Extract the (X, Y) coordinate from the center of the cell holding the provided text.  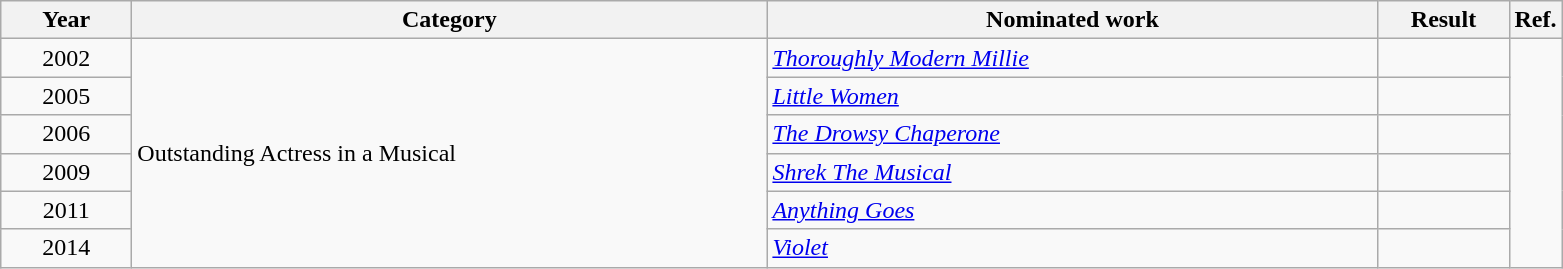
Violet (1072, 248)
2011 (66, 210)
Little Women (1072, 96)
2002 (66, 58)
2009 (66, 172)
Result (1444, 20)
Ref. (1536, 20)
Category (450, 20)
Year (66, 20)
Outstanding Actress in a Musical (450, 153)
2005 (66, 96)
Shrek The Musical (1072, 172)
2006 (66, 134)
Nominated work (1072, 20)
Thoroughly Modern Millie (1072, 58)
Anything Goes (1072, 210)
2014 (66, 248)
The Drowsy Chaperone (1072, 134)
